Return (x, y) of the center of cell containing provided text 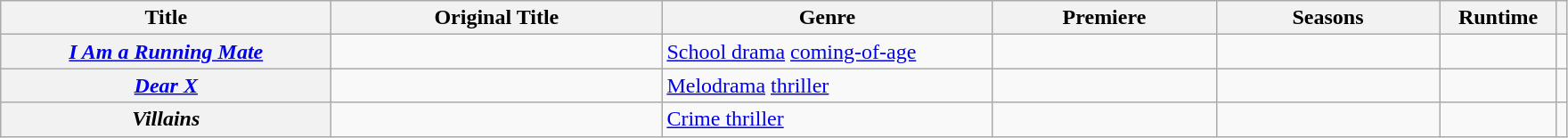
Crime thriller (827, 119)
Dear X (166, 85)
Original Title (497, 18)
School drama coming-of-age (827, 52)
Premiere (1105, 18)
Genre (827, 18)
Seasons (1327, 18)
Melodrama thriller (827, 85)
Villains (166, 119)
Title (166, 18)
I Am a Running Mate (166, 52)
Runtime (1499, 18)
